From the cell containing the given text, extract its center point as (X, Y) coordinate. 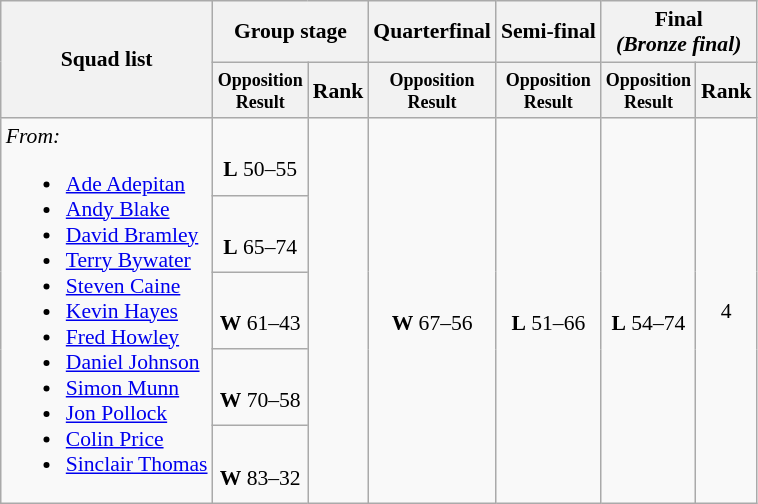
L 50–55 (260, 158)
Final(Bronze final) (679, 32)
L 51–66 (548, 312)
L 54–74 (648, 312)
Group stage (291, 32)
Squad list (107, 60)
W 67–56 (432, 312)
W 70–58 (260, 388)
4 (726, 312)
Semi-final (548, 32)
W 83–32 (260, 464)
L 65–74 (260, 234)
W 61–43 (260, 310)
Quarterfinal (432, 32)
From:Ade AdepitanAndy BlakeDavid BramleyTerry BywaterSteven CaineKevin HayesFred HowleyDaniel JohnsonSimon MunnJon PollockColin PriceSinclair Thomas (107, 312)
